Locate the cell with the specified text and output its (X, Y) center coordinate. 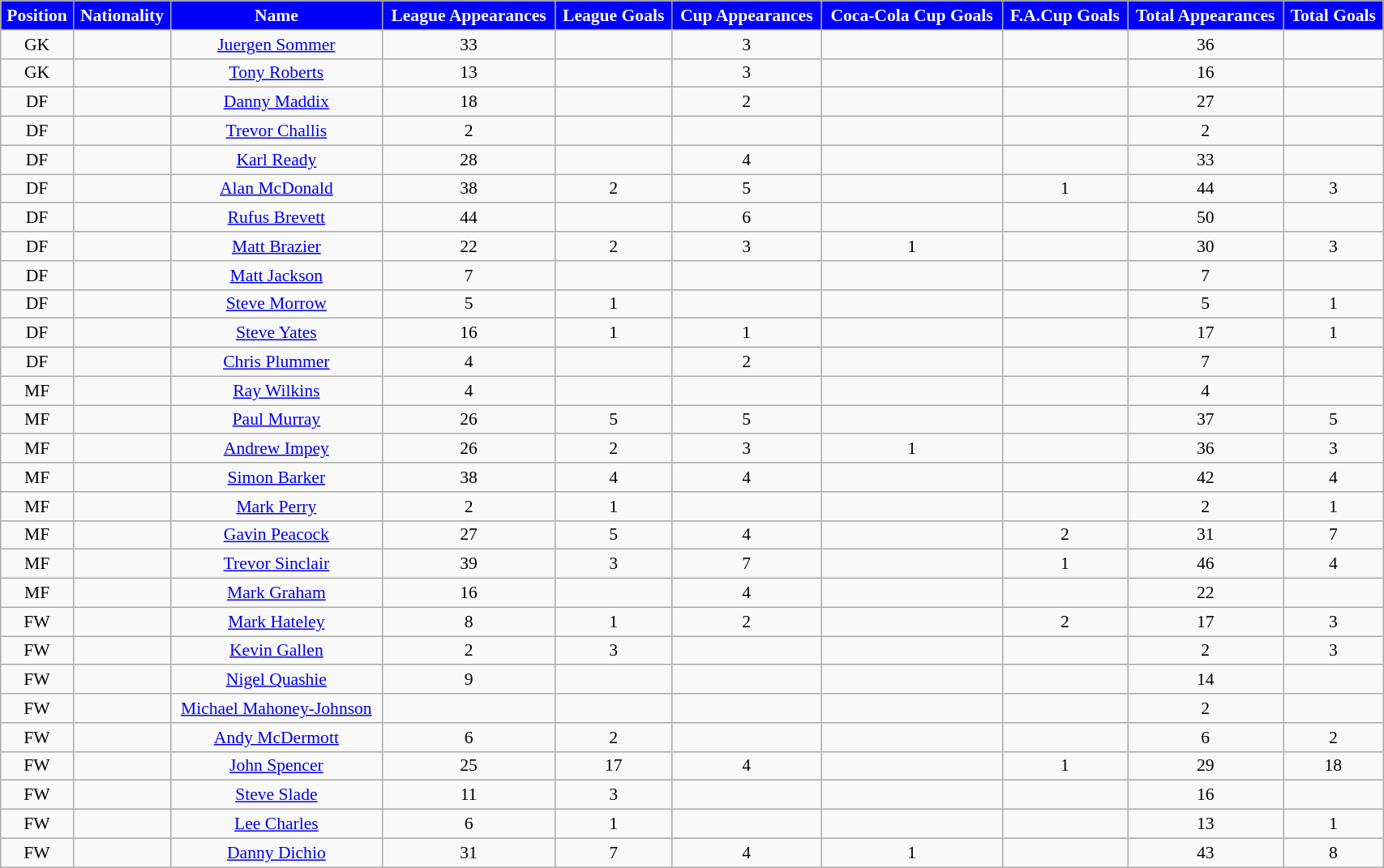
Andrew Impey (277, 449)
37 (1206, 420)
43 (1206, 853)
Total Goals (1333, 15)
Simon Barker (277, 477)
F.A.Cup Goals (1065, 15)
39 (469, 564)
46 (1206, 564)
Steve Morrow (277, 304)
Danny Maddix (277, 102)
John Spencer (277, 766)
Juergen Sommer (277, 45)
28 (469, 160)
Chris Plummer (277, 362)
Paul Murray (277, 420)
Ray Wilkins (277, 391)
Karl Ready (277, 160)
Alan McDonald (277, 189)
Rufus Brevett (277, 218)
50 (1206, 218)
League Appearances (469, 15)
Steve Yates (277, 333)
Steve Slade (277, 795)
Mark Perry (277, 507)
Gavin Peacock (277, 535)
Andy McDermott (277, 738)
Nationality (122, 15)
Position (37, 15)
Trevor Challis (277, 131)
Michael Mahoney-Johnson (277, 708)
Danny Dichio (277, 853)
30 (1206, 246)
Nigel Quashie (277, 680)
9 (469, 680)
Cup Appearances (747, 15)
Name (277, 15)
Matt Brazier (277, 246)
League Goals (614, 15)
Kevin Gallen (277, 651)
Total Appearances (1206, 15)
Lee Charles (277, 824)
29 (1206, 766)
Mark Graham (277, 593)
Trevor Sinclair (277, 564)
25 (469, 766)
11 (469, 795)
Tony Roberts (277, 73)
Matt Jackson (277, 276)
Mark Hateley (277, 622)
14 (1206, 680)
Coca-Cola Cup Goals (911, 15)
42 (1206, 477)
